Locate the cell with the specified text and output its (X, Y) center coordinate. 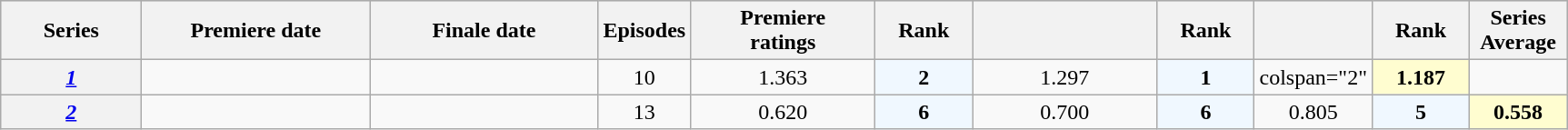
10 (644, 77)
0.805 (1313, 112)
1.297 (1065, 77)
Finale date (484, 31)
Series Average (1518, 31)
0.558 (1518, 112)
1.187 (1420, 77)
0.700 (1065, 112)
colspan="2" (1313, 77)
13 (644, 112)
Premiereratings (784, 31)
Series (71, 31)
5 (1420, 112)
Premiere date (256, 31)
0.620 (784, 112)
Episodes (644, 31)
1.363 (784, 77)
